Return [x, y] of the center of cell containing provided text 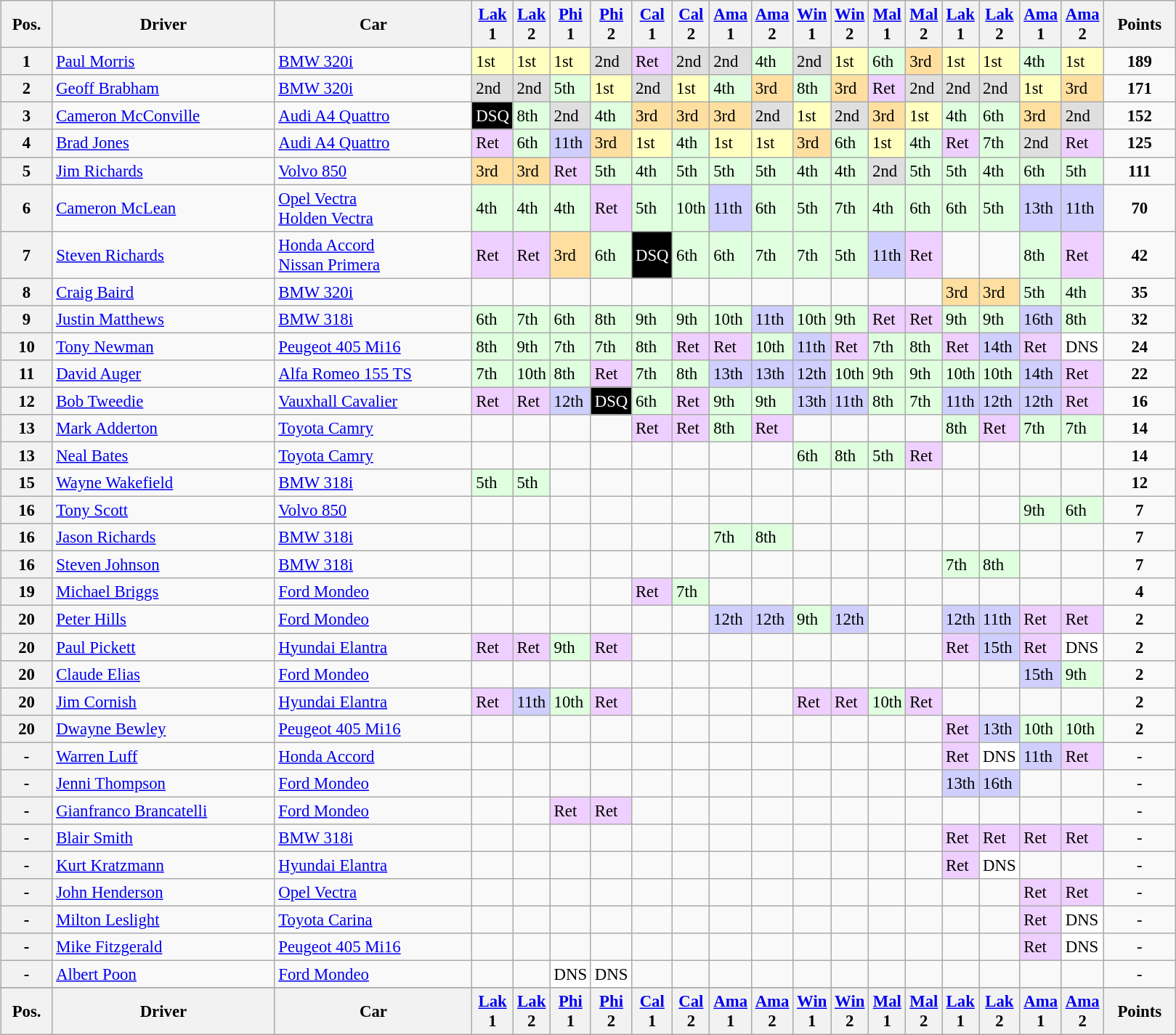
Brad Jones [163, 143]
22 [1140, 374]
Paul Morris [163, 62]
111 [1140, 171]
Tony Newman [163, 346]
Mike Fitzgerald [163, 947]
3 [26, 116]
Toyota Carina [373, 920]
11 [26, 374]
Kurt Kratzmann [163, 865]
Blair Smith [163, 838]
8 [26, 292]
Paul Pickett [163, 647]
Neal Bates [163, 455]
42 [1140, 254]
John Henderson [163, 893]
Dwayne Bewley [163, 728]
Honda Accord Nissan Primera [373, 254]
Claude Elias [163, 674]
Honda Accord [373, 756]
Tony Scott [163, 511]
Justin Matthews [163, 319]
Geoff Brabham [163, 89]
19 [26, 592]
152 [1140, 116]
Opel Vectra Holden Vectra [373, 208]
Peter Hills [163, 620]
Bob Tweedie [163, 401]
Gianfranco Brancatelli [163, 811]
Milton Leslight [163, 920]
24 [1140, 346]
David Auger [163, 374]
1 [26, 62]
5 [26, 171]
Mark Adderton [163, 429]
32 [1140, 319]
Cameron McConville [163, 116]
Jason Richards [163, 537]
Vauxhall Cavalier [373, 401]
Alfa Romeo 155 TS [373, 374]
189 [1140, 62]
35 [1140, 292]
Jenni Thompson [163, 783]
125 [1140, 143]
Jim Richards [163, 171]
Jim Cornish [163, 702]
70 [1140, 208]
Warren Luff [163, 756]
Albert Poon [163, 975]
9 [26, 319]
Craig Baird [163, 292]
Cameron McLean [163, 208]
Steven Richards [163, 254]
171 [1140, 89]
Steven Johnson [163, 565]
Wayne Wakefield [163, 483]
15 [26, 483]
10 [26, 346]
6 [26, 208]
Opel Vectra [373, 893]
Michael Briggs [163, 592]
